For the text-containing cell, return its midpoint in (X, Y) coordinate format. 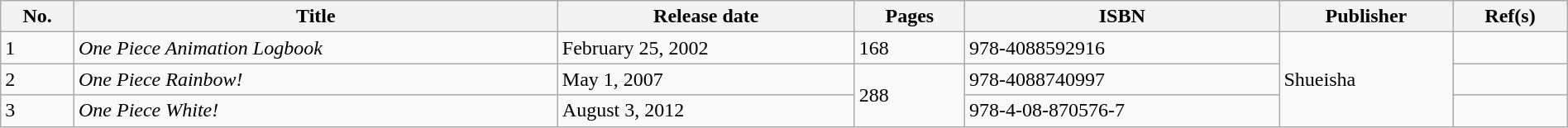
One Piece White! (316, 111)
Shueisha (1366, 79)
Pages (910, 17)
288 (910, 95)
168 (910, 48)
May 1, 2007 (706, 79)
No. (38, 17)
978-4088740997 (1121, 79)
3 (38, 111)
August 3, 2012 (706, 111)
978-4088592916 (1121, 48)
Release date (706, 17)
Title (316, 17)
1 (38, 48)
One Piece Rainbow! (316, 79)
ISBN (1121, 17)
Publisher (1366, 17)
2 (38, 79)
Ref(s) (1510, 17)
One Piece Animation Logbook (316, 48)
February 25, 2002 (706, 48)
978-4-08-870576-7 (1121, 111)
